Return the [x, y] coordinate for the center point of the cell that contains the specified text.  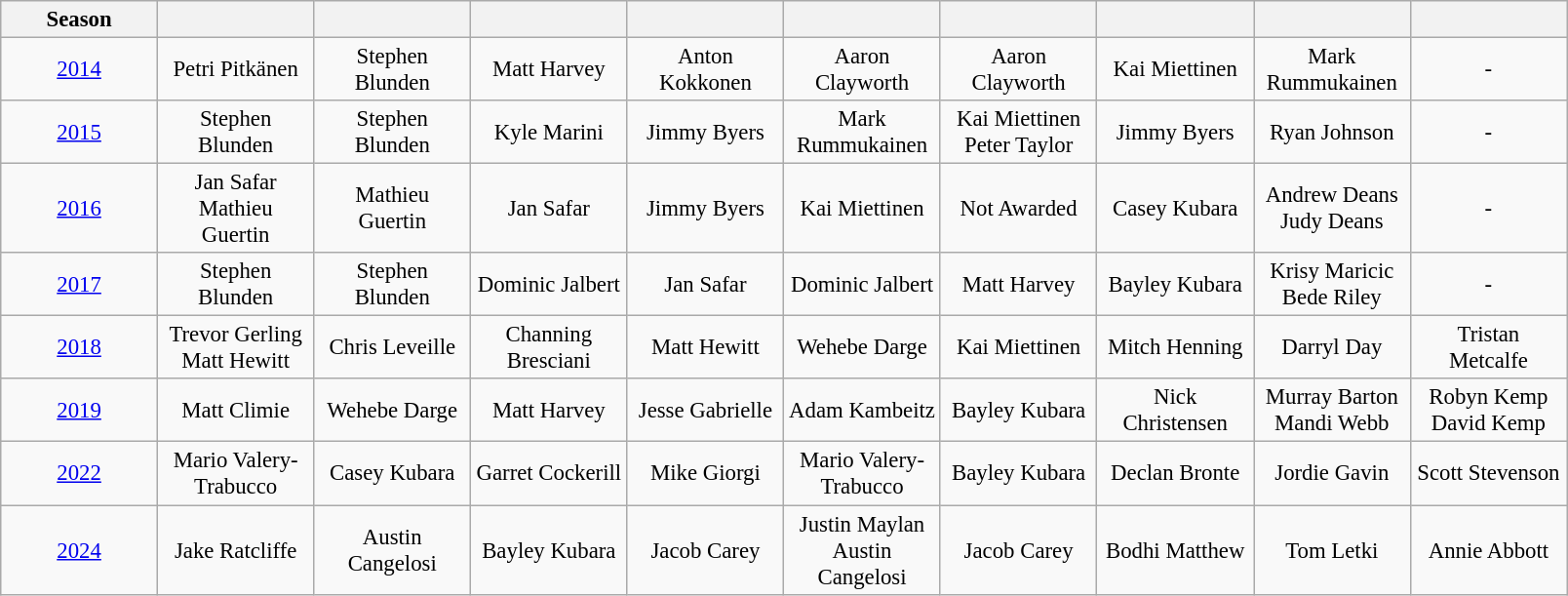
Austin Cangelosi [392, 550]
Nick Christensen [1176, 410]
Kai Miettinen Peter Taylor [1018, 133]
Not Awarded [1018, 209]
Anton Kokkonen [706, 70]
Murray Barton Mandi Webb [1332, 410]
Tom Letki [1332, 550]
Adam Kambeitz [862, 410]
Mike Giorgi [706, 474]
Season [80, 20]
2016 [80, 209]
Declan Bronte [1176, 474]
Jesse Gabrielle [706, 410]
Tristan Metcalfe [1488, 347]
Scott Stevenson [1488, 474]
Mathieu Guertin [392, 209]
2022 [80, 474]
Darryl Day [1332, 347]
Jan Safar Mathieu Guertin [236, 209]
Petri Pitkänen [236, 70]
2015 [80, 133]
2024 [80, 550]
Ryan Johnson [1332, 133]
2018 [80, 347]
Matt Climie [236, 410]
Justin Maylan Austin Cangelosi [862, 550]
2019 [80, 410]
Chris Leveille [392, 347]
Jake Ratcliffe [236, 550]
Channing Bresciani [550, 347]
Kyle Marini [550, 133]
Matt Hewitt [706, 347]
Annie Abbott [1488, 550]
Jordie Gavin [1332, 474]
Garret Cockerill [550, 474]
2017 [80, 285]
Mitch Henning [1176, 347]
Andrew Deans Judy Deans [1332, 209]
Robyn Kemp David Kemp [1488, 410]
2014 [80, 70]
Krisy Maricic Bede Riley [1332, 285]
Trevor Gerling Matt Hewitt [236, 347]
Bodhi Matthew [1176, 550]
